Find where the given text appears and provide that cell's center as [x, y] coordinate. 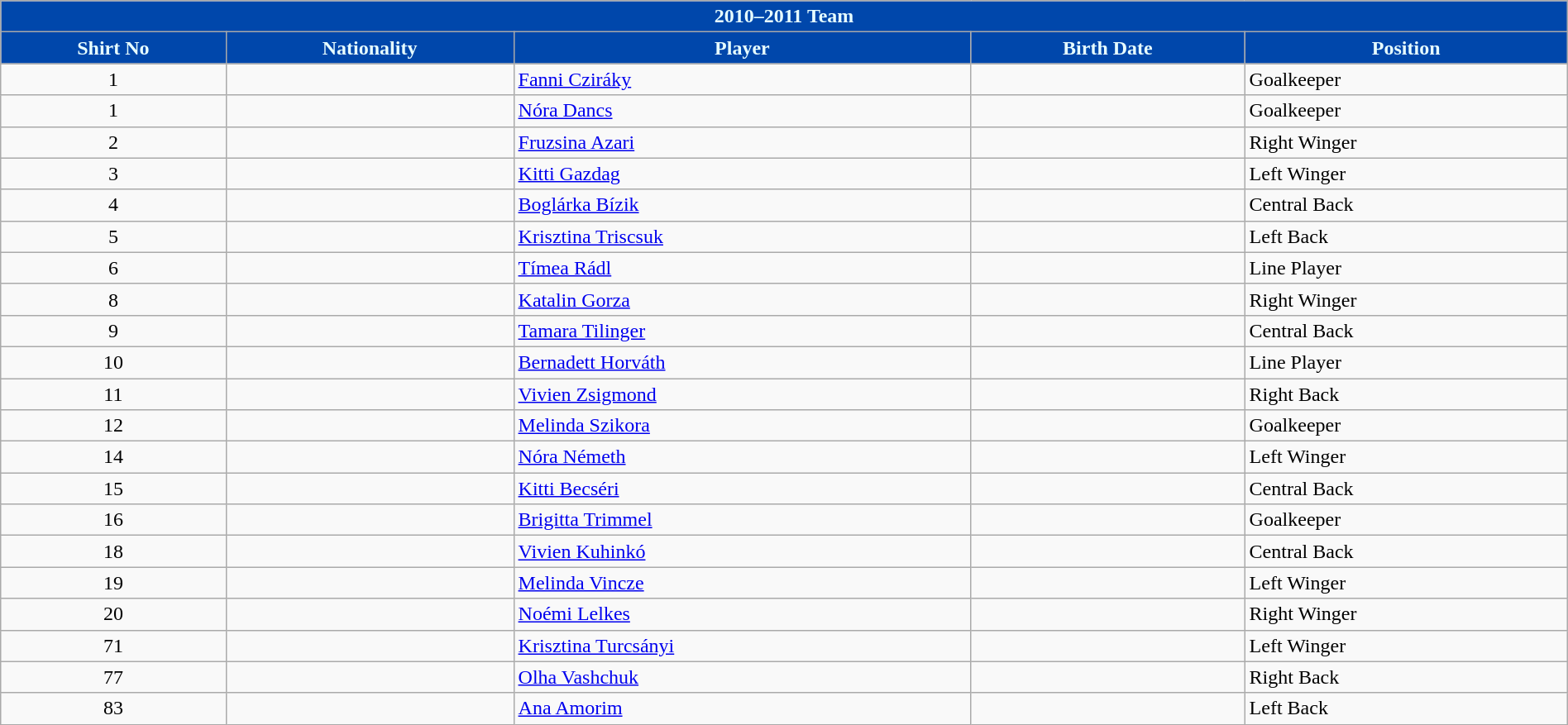
Tímea Rádl [743, 268]
19 [113, 583]
Melinda Szikora [743, 426]
Olha Vashchuk [743, 677]
6 [113, 268]
Fruzsina Azari [743, 142]
Fanni Cziráky [743, 79]
Tamara Tilinger [743, 331]
2010–2011 Team [784, 17]
77 [113, 677]
Shirt No [113, 48]
5 [113, 236]
Melinda Vincze [743, 583]
Birth Date [1108, 48]
Bernadett Horváth [743, 362]
Noémi Lelkes [743, 614]
Kitti Becséri [743, 489]
Nóra Dancs [743, 111]
14 [113, 457]
Nationality [370, 48]
3 [113, 174]
16 [113, 520]
Kitti Gazdag [743, 174]
12 [113, 426]
20 [113, 614]
Boglárka Bízik [743, 205]
Nóra Németh [743, 457]
71 [113, 646]
Vivien Zsigmond [743, 394]
11 [113, 394]
4 [113, 205]
Player [743, 48]
2 [113, 142]
18 [113, 551]
Ana Amorim [743, 708]
15 [113, 489]
Brigitta Trimmel [743, 520]
8 [113, 299]
83 [113, 708]
Krisztina Triscsuk [743, 236]
Position [1406, 48]
9 [113, 331]
Krisztina Turcsányi [743, 646]
Katalin Gorza [743, 299]
Vivien Kuhinkó [743, 551]
10 [113, 362]
